For the text-containing cell, return its midpoint in [X, Y] coordinate format. 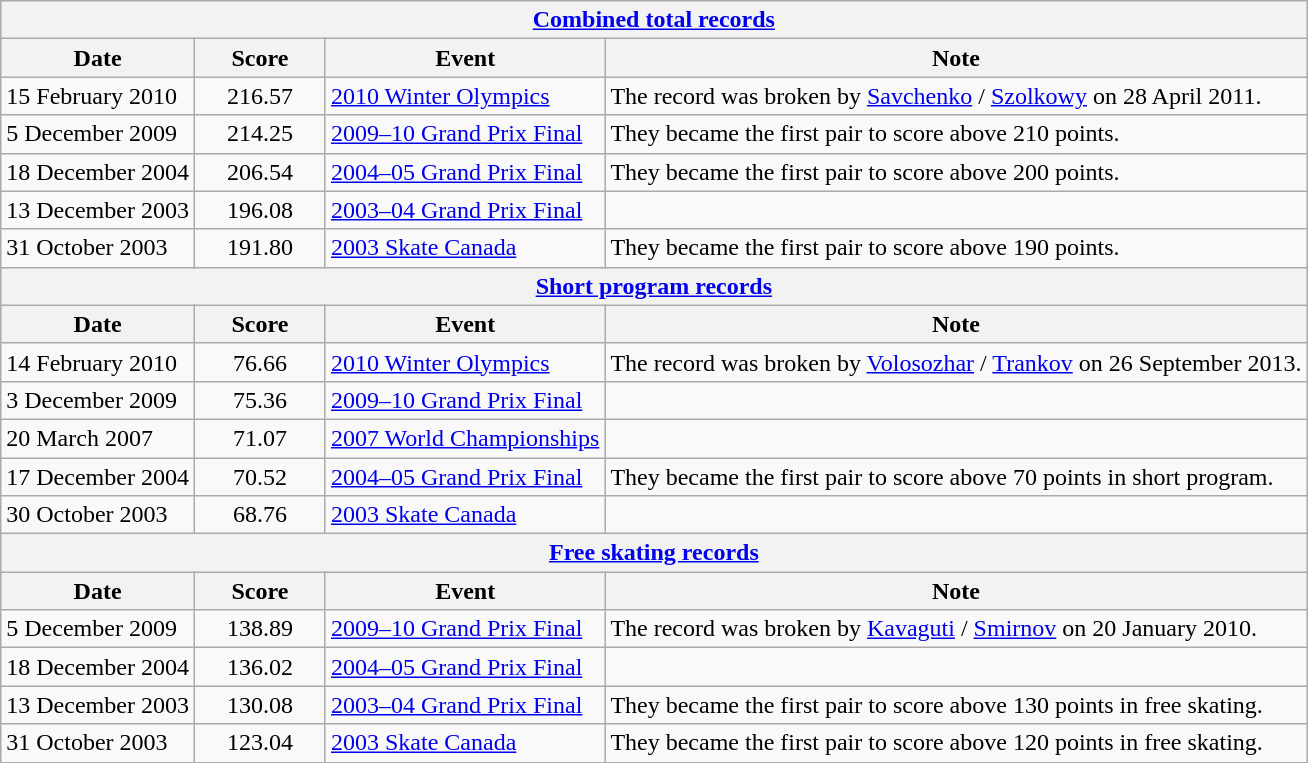
20 March 2007 [98, 438]
30 October 2003 [98, 515]
75.36 [260, 400]
The record was broken by Savchenko / Szolkowy on 28 April 2011. [956, 96]
130.08 [260, 705]
15 February 2010 [98, 96]
123.04 [260, 743]
They became the first pair to score above 70 points in short program. [956, 477]
They became the first pair to score above 210 points. [956, 134]
191.80 [260, 248]
They became the first pair to score above 200 points. [956, 172]
Free skating records [654, 553]
They became the first pair to score above 120 points in free skating. [956, 743]
2007 World Championships [464, 438]
Short program records [654, 286]
76.66 [260, 362]
214.25 [260, 134]
14 February 2010 [98, 362]
196.08 [260, 210]
They became the first pair to score above 190 points. [956, 248]
They became the first pair to score above 130 points in free skating. [956, 705]
The record was broken by Kavaguti / Smirnov on 20 January 2010. [956, 629]
206.54 [260, 172]
Combined total records [654, 20]
136.02 [260, 667]
138.89 [260, 629]
70.52 [260, 477]
3 December 2009 [98, 400]
71.07 [260, 438]
17 December 2004 [98, 477]
68.76 [260, 515]
The record was broken by Volosozhar / Trankov on 26 September 2013. [956, 362]
216.57 [260, 96]
